Extract the (X, Y) coordinate from the center of the cell holding the provided text.  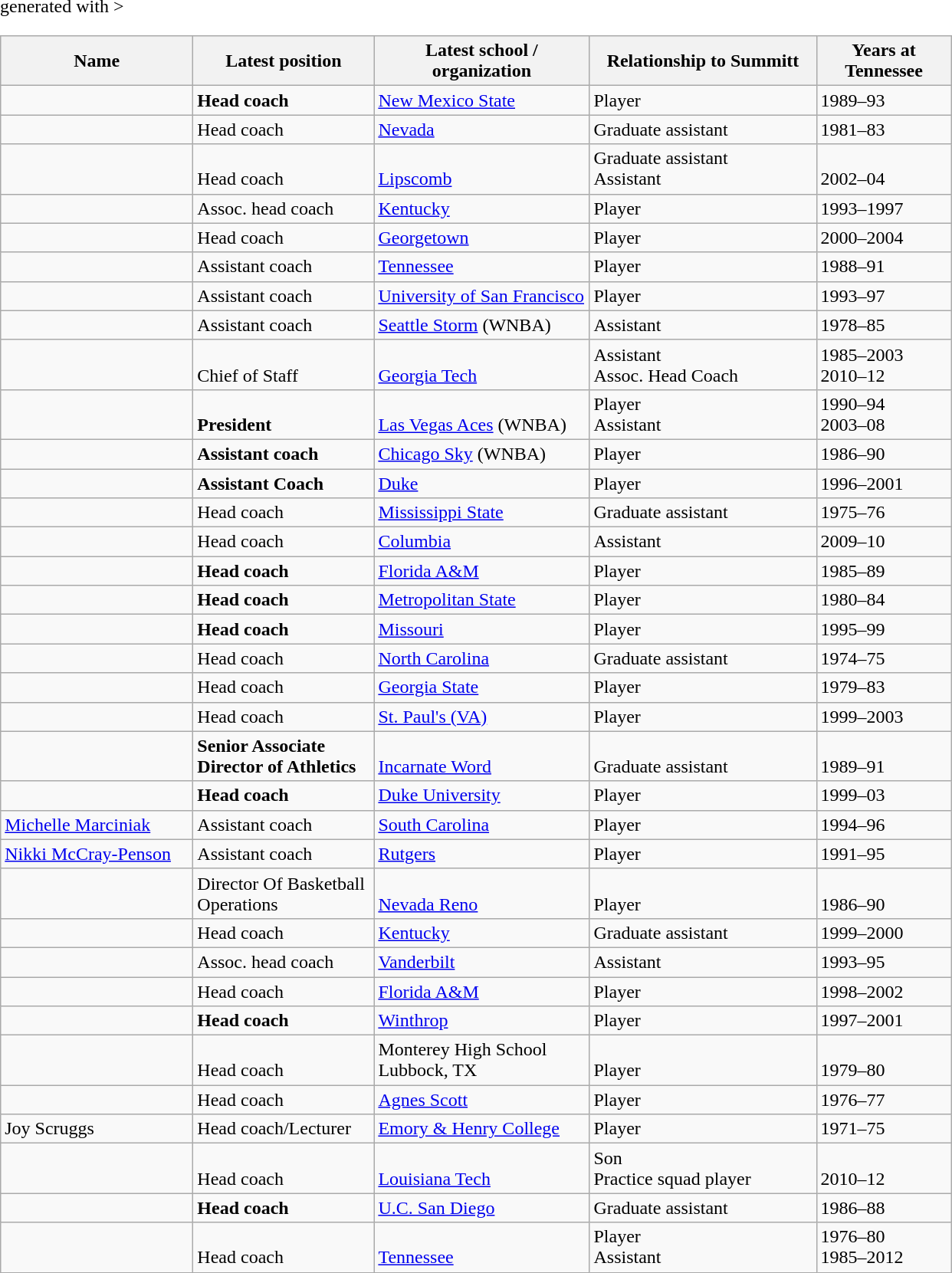
1999–03 (884, 796)
Louisiana Tech (481, 1168)
1993–97 (884, 296)
Latest position (284, 61)
2010–12 (884, 1168)
Duke (481, 484)
1975–76 (884, 513)
University of San Francisco (481, 296)
1999–2003 (884, 717)
Michelle Marciniak (97, 825)
1976–801985–2012 (884, 1248)
Metropolitan State (481, 600)
Years at Tennessee (884, 61)
1997–2001 (884, 1021)
2009–10 (884, 542)
President (284, 414)
Nevada (481, 130)
Duke University (481, 796)
Seattle Storm (WNBA) (481, 325)
Name (97, 61)
Chicago Sky (WNBA) (481, 454)
Nikki McCray-Penson (97, 854)
St. Paul's (VA) (481, 717)
Nevada Reno (481, 894)
1980–84 (884, 600)
Assistant Coach (284, 484)
1979–83 (884, 687)
Chief of Staff (284, 365)
1995–99 (884, 629)
1993–1997 (884, 208)
1991–95 (884, 854)
1988–91 (884, 267)
Relationship to Summitt (703, 61)
Lipscomb (481, 169)
1971–75 (884, 1129)
Senior Associate Director of Athletics (284, 756)
North Carolina (481, 658)
1976–77 (884, 1100)
New Mexico State (481, 100)
Columbia (481, 542)
Winthrop (481, 1021)
Latest school / organization (481, 61)
Monterey High School Lubbock, TX (481, 1061)
Agnes Scott (481, 1100)
1989–91 (884, 756)
1989–93 (884, 100)
Georgia Tech (481, 365)
1981–83 (884, 130)
Las Vegas Aces (WNBA) (481, 414)
SonPractice squad player (703, 1168)
Head coach/Lecturer (284, 1129)
Graduate assistantAssistant (703, 169)
Mississippi State (481, 513)
1990–942003–08 (884, 414)
U.C. San Diego (481, 1208)
Incarnate Word (481, 756)
1979–80 (884, 1061)
1985–20032010–12 (884, 365)
Joy Scruggs (97, 1129)
Director Of Basketball Operations (284, 894)
1996–2001 (884, 484)
Emory & Henry College (481, 1129)
1986–88 (884, 1208)
2002–04 (884, 169)
2000–2004 (884, 238)
1999–2000 (884, 933)
AssistantAssoc. Head Coach (703, 365)
Vanderbilt (481, 962)
1998–2002 (884, 991)
1978–85 (884, 325)
Georgia State (481, 687)
Rutgers (481, 854)
Missouri (481, 629)
1994–96 (884, 825)
1993–95 (884, 962)
South Carolina (481, 825)
1974–75 (884, 658)
Georgetown (481, 238)
1985–89 (884, 571)
